Return the [x, y] coordinate for the center point of the cell that contains the specified text.  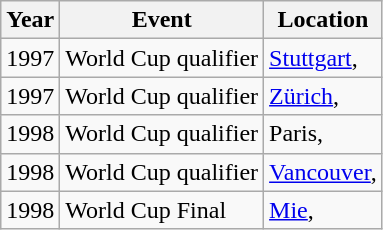
World Cup Final [162, 210]
Zürich, [324, 96]
Mie, [324, 210]
Paris, [324, 134]
Location [324, 20]
Vancouver, [324, 172]
Event [162, 20]
Year [30, 20]
Stuttgart, [324, 58]
